Pinpoint the cell where the given text exists, returning its [X, Y] midpoint coordinate. 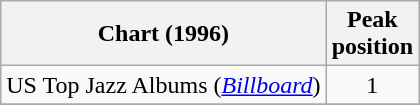
US Top Jazz Albums (Billboard) [164, 85]
Peakposition [372, 34]
1 [372, 85]
Chart (1996) [164, 34]
